Provide the (X, Y) coordinate of the cell's center where the given text is located.  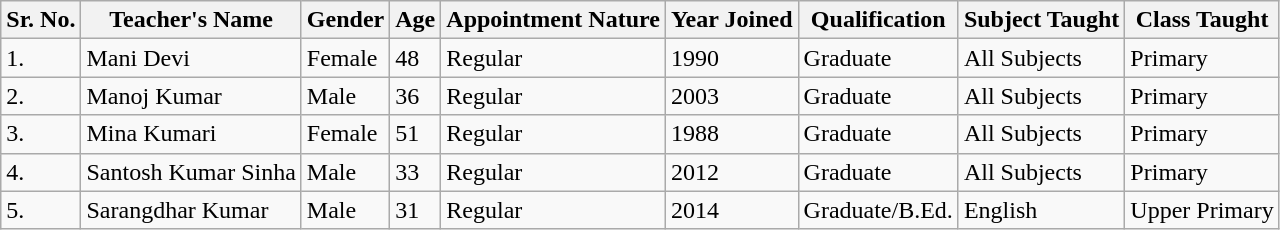
Teacher's Name (191, 20)
Mani Devi (191, 58)
Santosh Kumar Sinha (191, 172)
2014 (732, 210)
2003 (732, 96)
Year Joined (732, 20)
1. (41, 58)
1990 (732, 58)
English (1041, 210)
Manoj Kumar (191, 96)
5. (41, 210)
1988 (732, 134)
Gender (345, 20)
Qualification (878, 20)
Mina Kumari (191, 134)
3. (41, 134)
Appointment Nature (554, 20)
Graduate/B.Ed. (878, 210)
31 (416, 210)
36 (416, 96)
2. (41, 96)
Subject Taught (1041, 20)
48 (416, 58)
Sr. No. (41, 20)
Age (416, 20)
Upper Primary (1202, 210)
33 (416, 172)
Class Taught (1202, 20)
2012 (732, 172)
Sarangdhar Kumar (191, 210)
4. (41, 172)
51 (416, 134)
